For the text-containing cell, return its midpoint in (x, y) coordinate format. 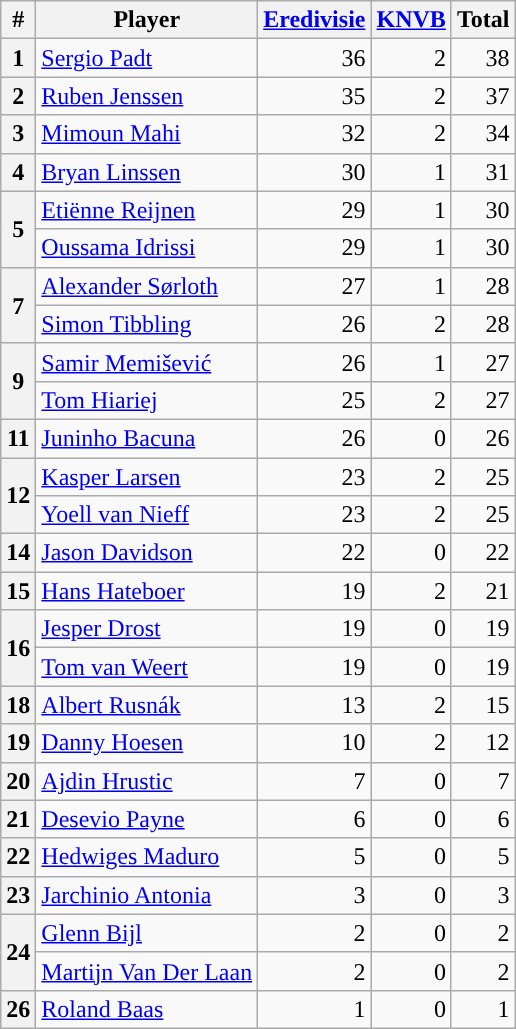
37 (483, 96)
# (18, 20)
34 (483, 134)
4 (18, 172)
9 (18, 381)
Tom van Weert (147, 667)
Ruben Jenssen (147, 96)
32 (314, 134)
11 (18, 438)
Player (147, 20)
Tom Hiariej (147, 400)
Total (483, 20)
Jarchinio Antonia (147, 895)
24 (18, 952)
16 (18, 648)
18 (18, 705)
31 (483, 172)
KNVB (411, 20)
36 (314, 58)
Kasper Larsen (147, 477)
Roland Baas (147, 1009)
Desevio Payne (147, 819)
Sergio Padt (147, 58)
14 (18, 553)
Alexander Sørloth (147, 286)
Oussama Idrissi (147, 248)
Jason Davidson (147, 553)
Yoell van Nieff (147, 515)
Jesper Drost (147, 629)
35 (314, 96)
Hans Hateboer (147, 591)
Bryan Linssen (147, 172)
Etiënne Reijnen (147, 210)
Martijn Van Der Laan (147, 971)
Danny Hoesen (147, 743)
38 (483, 58)
Hedwiges Maduro (147, 857)
Albert Rusnák (147, 705)
Juninho Bacuna (147, 438)
Samir Memišević (147, 362)
20 (18, 781)
10 (314, 743)
Eredivisie (314, 20)
Simon Tibbling (147, 324)
13 (314, 705)
Ajdin Hrustic (147, 781)
Glenn Bijl (147, 933)
Mimoun Mahi (147, 134)
